Return [X, Y] of the center of cell containing provided text 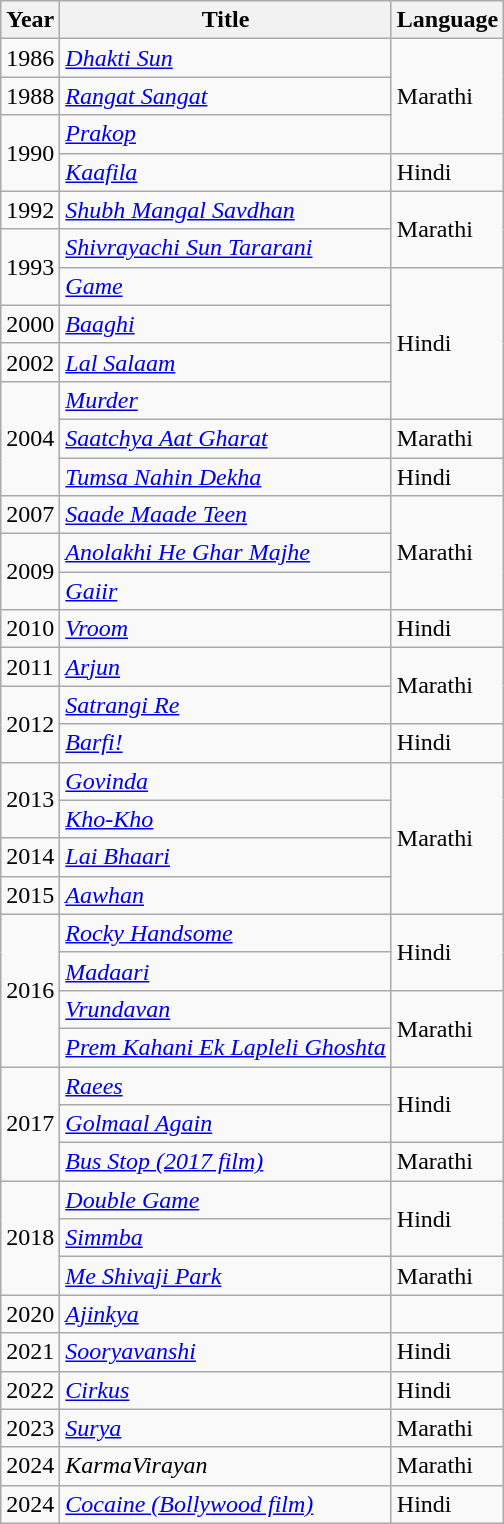
Baaghi [226, 324]
2016 [30, 990]
Raees [226, 1085]
2000 [30, 324]
2002 [30, 362]
Arjun [226, 667]
Vroom [226, 629]
Dhakti Sun [226, 58]
Satrangi Re [226, 705]
2010 [30, 629]
Prakop [226, 134]
2014 [30, 857]
Rangat Sangat [226, 96]
2011 [30, 667]
Double Game [226, 1200]
Me Shivaji Park [226, 1276]
2015 [30, 895]
Language [447, 20]
Simmba [226, 1238]
Anolakhi He Ghar Majhe [226, 553]
Barfi! [226, 743]
Title [226, 20]
2021 [30, 1352]
Shivrayachi Sun Tararani [226, 248]
1988 [30, 96]
2023 [30, 1428]
Cocaine (Bollywood film) [226, 1504]
1986 [30, 58]
Govinda [226, 781]
2007 [30, 515]
Lal Salaam [226, 362]
Year [30, 20]
Shubh Mangal Savdhan [226, 210]
1993 [30, 267]
2017 [30, 1123]
2012 [30, 724]
2022 [30, 1390]
Rocky Handsome [226, 933]
Game [226, 286]
Bus Stop (2017 film) [226, 1162]
2009 [30, 572]
Cirkus [226, 1390]
Ajinkya [226, 1314]
Saade Maade Teen [226, 515]
Kaafila [226, 172]
Kho-Kho [226, 819]
1992 [30, 210]
KarmaVirayan [226, 1466]
Golmaal Again [226, 1124]
Lai Bhaari [226, 857]
Saatchya Aat Gharat [226, 438]
2020 [30, 1314]
Madaari [226, 971]
2004 [30, 438]
Sooryavanshi [226, 1352]
2013 [30, 800]
Murder [226, 400]
Tumsa Nahin Dekha [226, 477]
Surya [226, 1428]
Prem Kahani Ek Lapleli Ghoshta [226, 1047]
Aawhan [226, 895]
Gaiir [226, 591]
Vrundavan [226, 1009]
2018 [30, 1238]
1990 [30, 153]
